From the cell containing the given text, extract its center point as [x, y] coordinate. 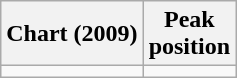
Peakposition [189, 34]
Chart (2009) [72, 34]
